Capture the cell that displays the provided text and extract its [X, Y] central coordinate. 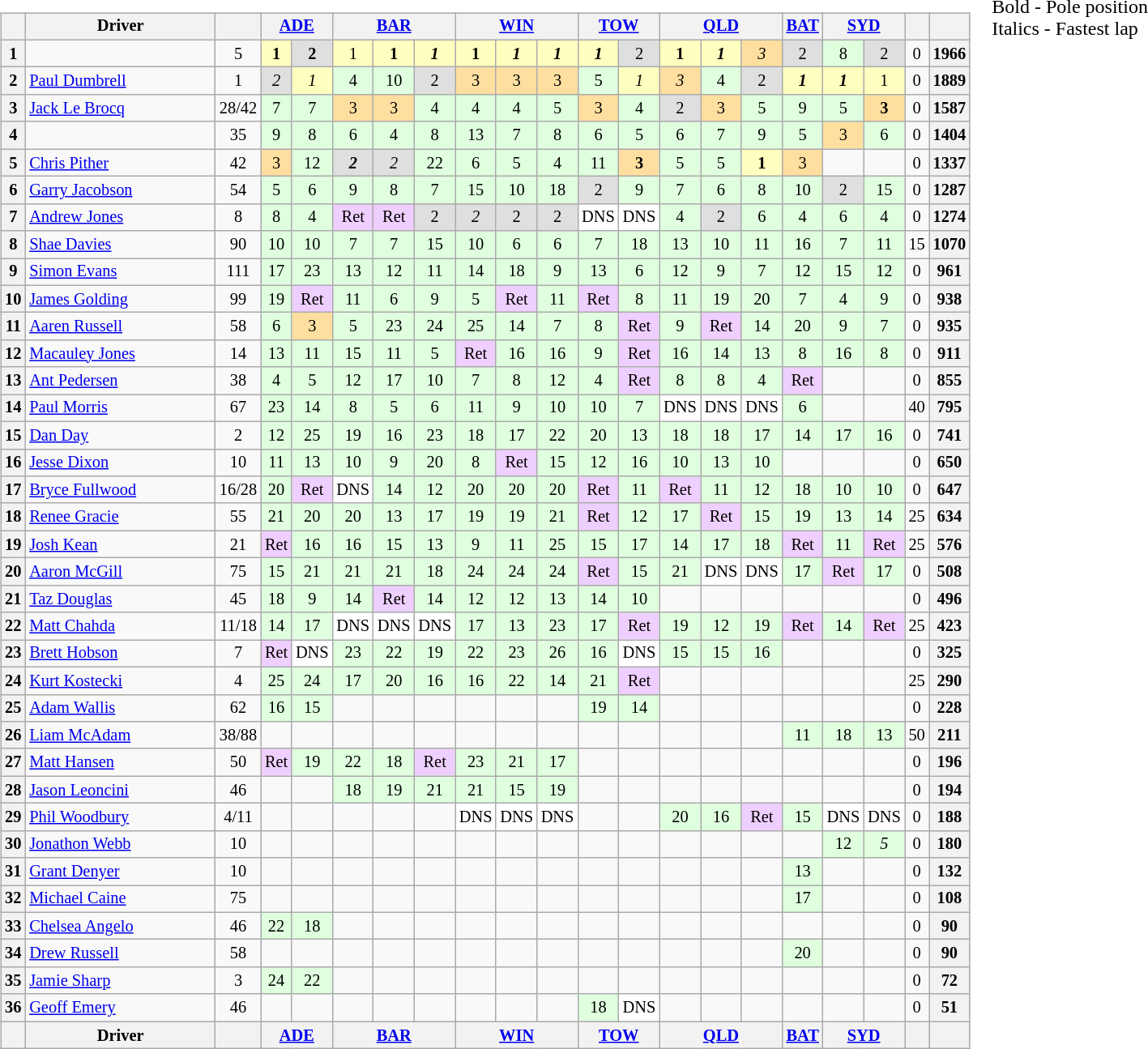
Jason Leoncini [120, 790]
Jack Le Brocq [120, 109]
55 [238, 517]
1287 [950, 190]
51 [950, 1008]
855 [950, 381]
Geoff Emery [120, 1008]
38 [238, 381]
496 [950, 599]
211 [950, 736]
Josh Kean [120, 544]
194 [950, 790]
Adam Wallis [120, 708]
1587 [950, 109]
36 [13, 1008]
1337 [950, 163]
42 [238, 163]
795 [950, 408]
Aaron McGill [120, 572]
1274 [950, 217]
Drew Russell [120, 953]
54 [238, 190]
11/18 [238, 626]
Renee Gracie [120, 517]
4/11 [238, 817]
228 [950, 708]
31 [13, 872]
Brett Hobson [120, 654]
508 [950, 572]
Bryce Fullwood [120, 490]
Grant Denyer [120, 872]
Kurt Kostecki [120, 680]
33 [13, 926]
45 [238, 599]
James Golding [120, 299]
67 [238, 408]
Garry Jacobson [120, 190]
Michael Caine [120, 899]
40 [917, 408]
16/28 [238, 490]
Macauley Jones [120, 354]
1889 [950, 81]
28 [13, 790]
Dan Day [120, 435]
Taz Douglas [120, 599]
72 [950, 981]
27 [13, 762]
Aaren Russell [120, 326]
741 [950, 435]
1404 [950, 135]
Chelsea Angelo [120, 926]
938 [950, 299]
961 [950, 272]
Jesse Dixon [120, 463]
34 [13, 953]
111 [238, 272]
99 [238, 299]
Shae Davies [120, 245]
Phil Woodbury [120, 817]
1070 [950, 245]
Paul Dumbrell [120, 81]
108 [950, 899]
650 [950, 463]
423 [950, 626]
325 [950, 654]
Matt Hansen [120, 762]
32 [13, 899]
647 [950, 490]
188 [950, 817]
634 [950, 517]
29 [13, 817]
911 [950, 354]
Matt Chahda [120, 626]
132 [950, 872]
196 [950, 762]
30 [13, 844]
935 [950, 326]
290 [950, 680]
Liam McAdam [120, 736]
Paul Morris [120, 408]
28/42 [238, 109]
Ant Pedersen [120, 381]
Chris Pither [120, 163]
Jamie Sharp [120, 981]
180 [950, 844]
38/88 [238, 736]
576 [950, 544]
62 [238, 708]
Andrew Jones [120, 217]
Simon Evans [120, 272]
1966 [950, 53]
Jonathon Webb [120, 844]
